For the text-containing cell, return its midpoint in (X, Y) coordinate format. 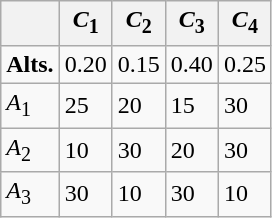
A2 (30, 150)
C2 (138, 23)
0.15 (138, 64)
A1 (30, 105)
25 (86, 105)
C1 (86, 23)
0.20 (86, 64)
A3 (30, 194)
C3 (192, 23)
0.25 (244, 64)
Alts. (30, 64)
C4 (244, 23)
15 (192, 105)
0.40 (192, 64)
